Output the (x, y) coordinate of the center of the cell containing the given text.  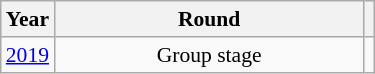
2019 (28, 55)
Year (28, 19)
Group stage (209, 55)
Round (209, 19)
